Locate the cell with the specified text and output its [X, Y] center coordinate. 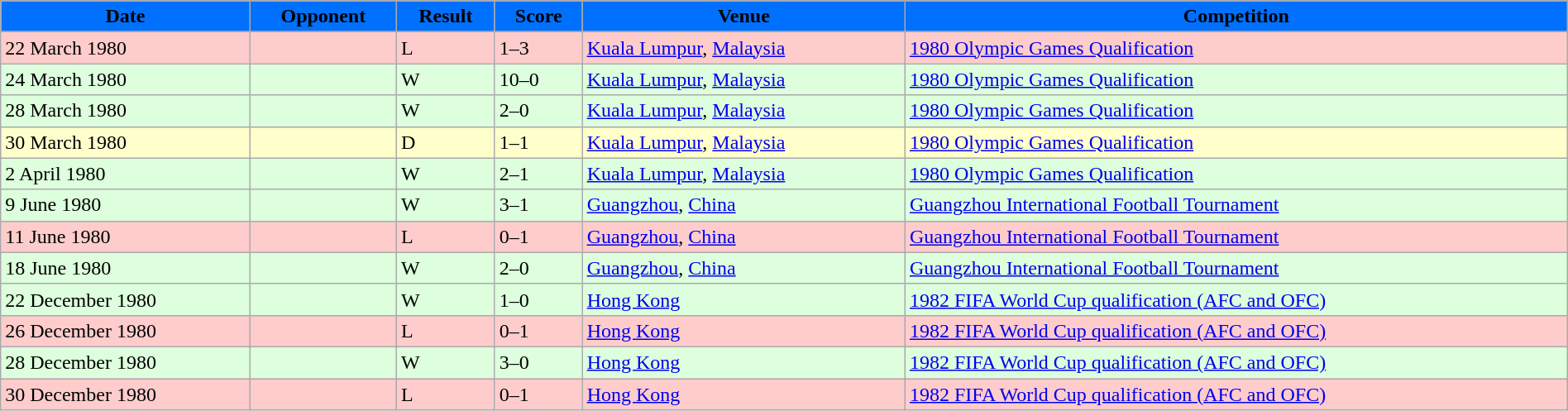
18 June 1980 [126, 268]
24 March 1980 [126, 79]
D [445, 142]
2–1 [538, 174]
2 April 1980 [126, 174]
22 March 1980 [126, 48]
30 March 1980 [126, 142]
Opponent [323, 17]
Venue [743, 17]
9 June 1980 [126, 205]
Score [538, 17]
10–0 [538, 79]
30 December 1980 [126, 394]
28 December 1980 [126, 362]
1–1 [538, 142]
Result [445, 17]
Competition [1236, 17]
28 March 1980 [126, 111]
22 December 1980 [126, 299]
3–0 [538, 362]
1–3 [538, 48]
26 December 1980 [126, 331]
1–0 [538, 299]
11 June 1980 [126, 237]
Date [126, 17]
3–1 [538, 205]
